Identify which cell holds the provided text, then report its [X, Y] central coordinate. 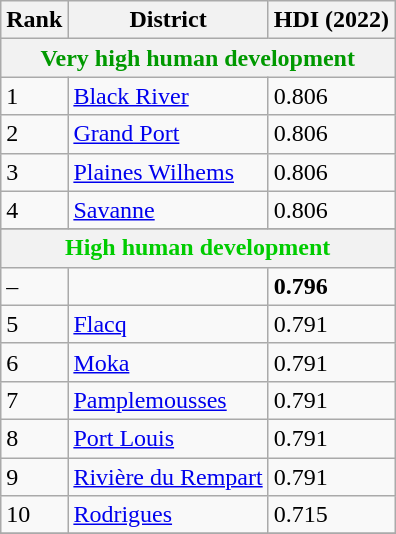
Rivière du Rempart [168, 477]
7 [34, 400]
Black River [168, 96]
5 [34, 324]
4 [34, 210]
1 [34, 96]
0.796 [331, 286]
Moka [168, 362]
10 [34, 515]
6 [34, 362]
0.715 [331, 515]
Rank [34, 20]
– [34, 286]
Rodrigues [168, 515]
District [168, 20]
Port Louis [168, 438]
8 [34, 438]
Grand Port [168, 134]
9 [34, 477]
Pamplemousses [168, 400]
3 [34, 172]
Flacq [168, 324]
Very high human development [198, 58]
High human development [198, 248]
HDI (2022) [331, 20]
Plaines Wilhems [168, 172]
2 [34, 134]
Savanne [168, 210]
